Determine the (X, Y) coordinate at the center of the cell enclosing the given text.  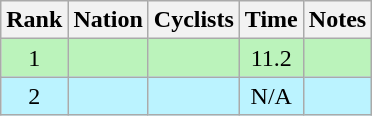
Rank (34, 20)
Nation (108, 20)
N/A (271, 96)
11.2 (271, 58)
2 (34, 96)
Notes (337, 20)
Time (271, 20)
Cyclists (194, 20)
1 (34, 58)
